Detect which cell encompasses the target text, then output its [X, Y] center coordinate. 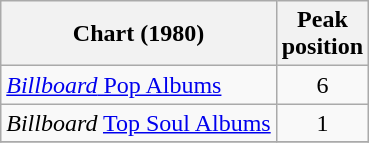
6 [322, 85]
Peakposition [322, 34]
Chart (1980) [138, 34]
Billboard Pop Albums [138, 85]
Billboard Top Soul Albums [138, 123]
1 [322, 123]
